Output the (X, Y) coordinate of the center of the cell containing the given text.  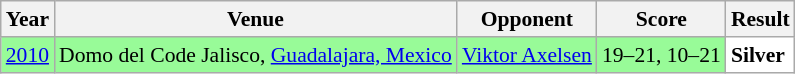
Opponent (527, 19)
2010 (28, 55)
19–21, 10–21 (662, 55)
Venue (256, 19)
Viktor Axelsen (527, 55)
Year (28, 19)
Silver (760, 55)
Domo del Code Jalisco, Guadalajara, Mexico (256, 55)
Score (662, 19)
Result (760, 19)
